Locate the cell with the specified text and output its (x, y) center coordinate. 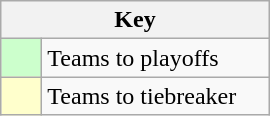
Key (135, 20)
Teams to playoffs (156, 58)
Teams to tiebreaker (156, 96)
